Capture the cell that displays the provided text and extract its [x, y] central coordinate. 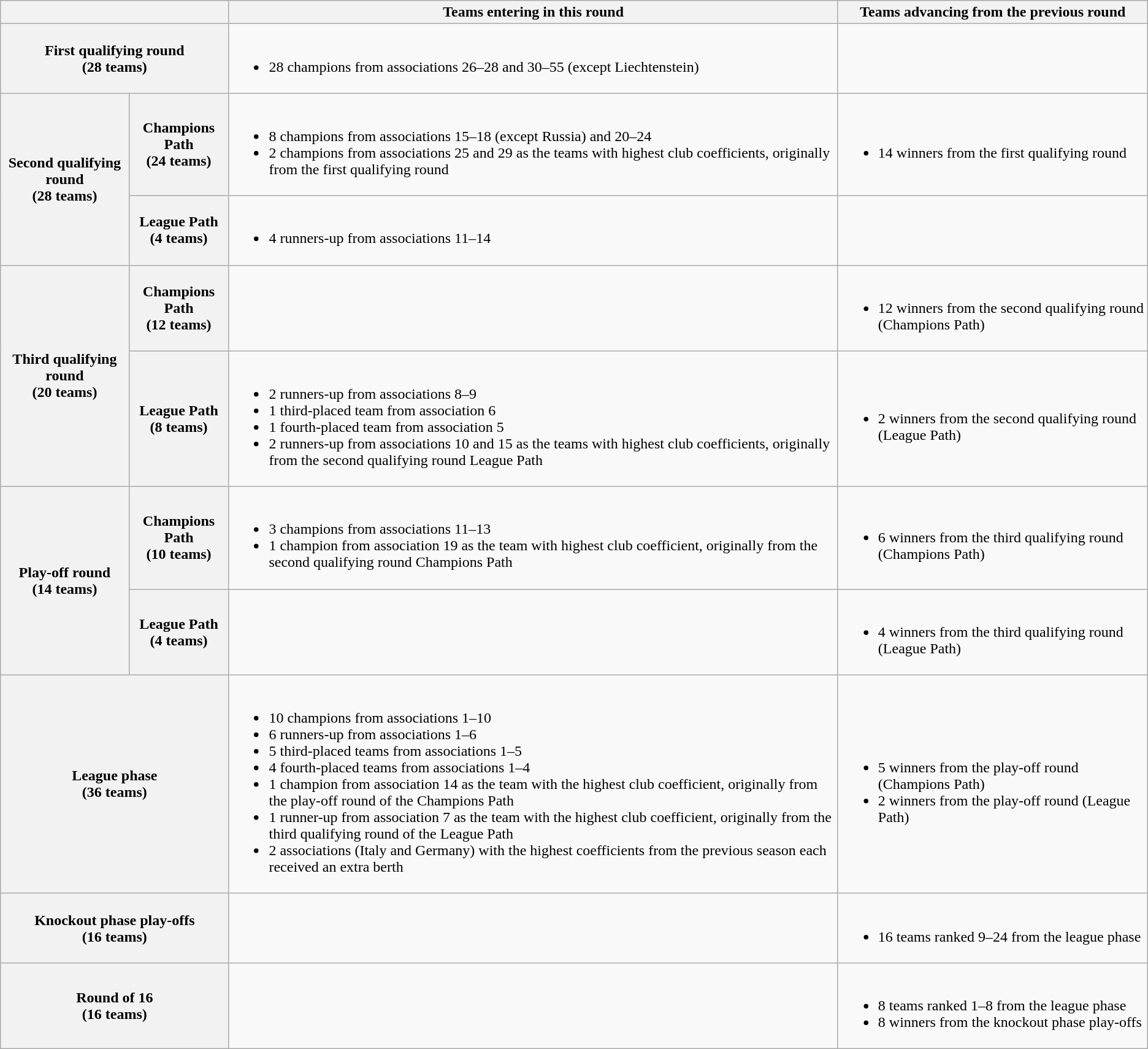
5 winners from the play-off round (Champions Path)2 winners from the play-off round (League Path) [992, 784]
Second qualifying round (28 teams) [65, 179]
4 runners-up from associations 11–14 [534, 231]
Champions Path (24 teams) [179, 145]
First qualifying round (28 teams) [115, 59]
League Path (8 teams) [179, 418]
14 winners from the first qualifying round [992, 145]
4 winners from the third qualifying round (League Path) [992, 632]
12 winners from the second qualifying round (Champions Path) [992, 308]
League phase (36 teams) [115, 784]
Play-off round (14 teams) [65, 580]
6 winners from the third qualifying round (Champions Path) [992, 537]
Champions Path (10 teams) [179, 537]
Teams advancing from the previous round [992, 12]
Knockout phase play-offs(16 teams) [115, 928]
2 winners from the second qualifying round (League Path) [992, 418]
16 teams ranked 9–24 from the league phase [992, 928]
28 champions from associations 26–28 and 30–55 (except Liechtenstein) [534, 59]
Round of 16(16 teams) [115, 1005]
Third qualifying round (20 teams) [65, 375]
Champions Path (12 teams) [179, 308]
Teams entering in this round [534, 12]
8 teams ranked 1–8 from the league phase8 winners from the knockout phase play-offs [992, 1005]
